From the cell containing the given text, extract its center point as [x, y] coordinate. 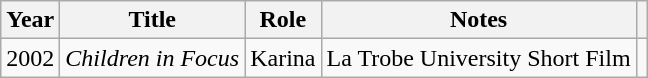
Role [283, 20]
Year [30, 20]
2002 [30, 58]
Karina [283, 58]
Title [152, 20]
La Trobe University Short Film [478, 58]
Notes [478, 20]
Children in Focus [152, 58]
